Identify which cell holds the provided text, then report its (X, Y) central coordinate. 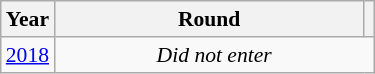
Did not enter (214, 55)
2018 (28, 55)
Round (209, 19)
Year (28, 19)
